Detect which cell encompasses the target text, then output its [X, Y] center coordinate. 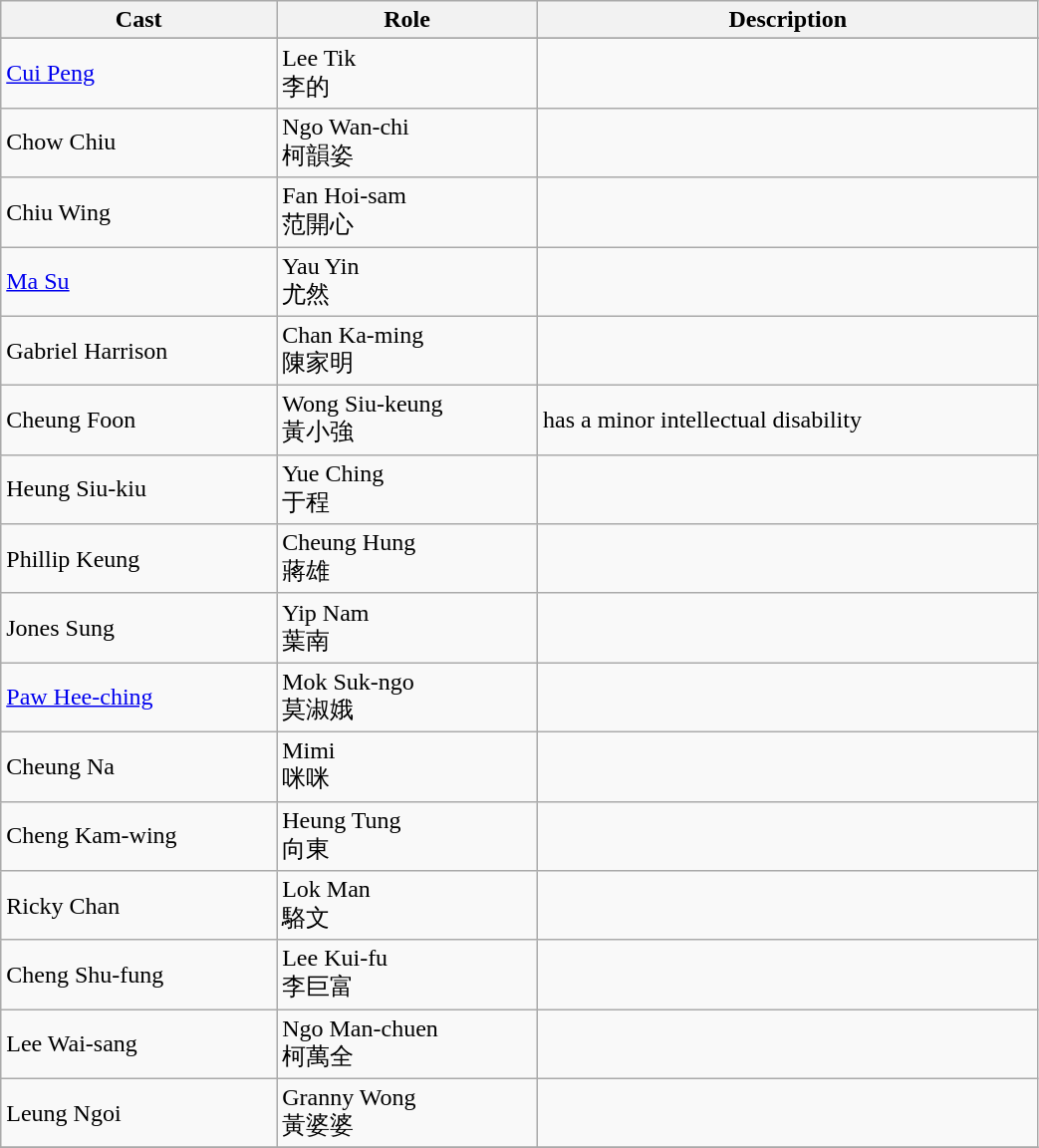
Ngo Wan-chi柯韻姿 [407, 143]
Chiu Wing [139, 212]
Fan Hoi-sam范開心 [407, 212]
Description [787, 20]
Cheung Hung蔣雄 [407, 559]
Mimi咪咪 [407, 766]
Leung Ngoi [139, 1113]
Ma Su [139, 282]
Cheng Shu-fung [139, 975]
Lee Wai-sang [139, 1044]
Yip Nam葉南 [407, 628]
Wong Siu-keung黃小強 [407, 421]
Lee Tik李的 [407, 74]
Chan Ka-ming 陳家明 [407, 351]
Ngo Man-chuen柯萬全 [407, 1044]
Yue Ching于程 [407, 489]
Cui Peng [139, 74]
Heung Tung向東 [407, 836]
Lok Man駱文 [407, 906]
Granny Wong黃婆婆 [407, 1113]
Gabriel Harrison [139, 351]
Cheung Na [139, 766]
Phillip Keung [139, 559]
Lee Kui-fu李巨富 [407, 975]
Cheung Foon [139, 421]
Role [407, 20]
Mok Suk-ngo莫淑娥 [407, 698]
Jones Sung [139, 628]
Ricky Chan [139, 906]
Yau Yin尤然 [407, 282]
Chow Chiu [139, 143]
has a minor intellectual disability [787, 421]
Cast [139, 20]
Paw Hee-ching [139, 698]
Heung Siu-kiu [139, 489]
Cheng Kam-wing [139, 836]
